Locate the cell with the specified text and output its (X, Y) center coordinate. 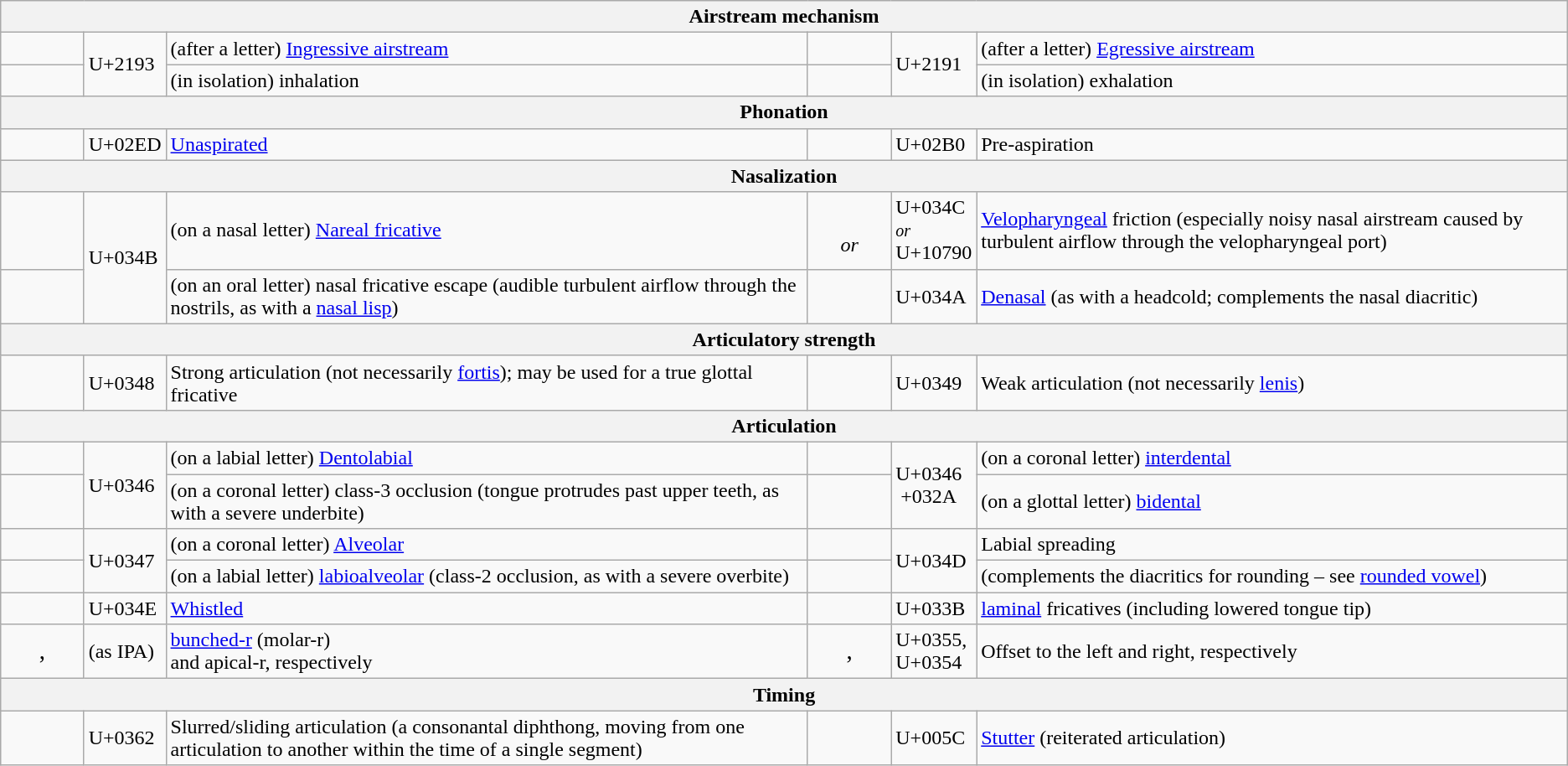
(as IPA) (125, 652)
U+0346 +032A (934, 484)
U+034E (125, 608)
U+2193 (125, 65)
Airstream mechanism (784, 17)
(on a coronal letter) Alveolar (487, 545)
U+0347 (125, 561)
U+033B (934, 608)
(on a glottal letter) bidental (1272, 501)
U+2191 (934, 65)
(after a letter) Egressive airstream (1272, 49)
bunched-r (molar-r) and apical-r, respectively (487, 652)
Articulation (784, 426)
U+034B (125, 258)
Pre-aspiration (1272, 144)
Articulatory strength (784, 339)
U+034D (934, 561)
(in isolation) exhalation (1272, 80)
or (849, 230)
U+0346 (125, 484)
(on a labial letter) Dentolabial (487, 458)
Slurred/sliding articulation (a consonantal diphthong, moving from one articulation to another within the time of a single segment) (487, 738)
U+034C or U+10790 (934, 230)
Nasalization (784, 176)
U+0362 (125, 738)
U+02B0 (934, 144)
(after a letter) Ingressive airstream (487, 49)
Timing (784, 695)
(on an oral letter) nasal fricative escape (audible turbulent airflow through the nostrils, as with a nasal lisp) (487, 297)
Weak articulation (not necessarily lenis) (1272, 382)
(on a coronal letter) interdental (1272, 458)
U+0355,U+0354 (934, 652)
Labial spreading (1272, 545)
Unaspirated (487, 144)
Stutter (reiterated articulation) (1272, 738)
(complements the diacritics for rounding – see rounded vowel) (1272, 577)
Whistled (487, 608)
(on a labial letter) labioalveolar (class-2 occlusion, as with a severe overbite) (487, 577)
(on a coronal letter) class-3 occlusion (tongue protrudes past upper teeth, as with a severe underbite) (487, 501)
U+005C (934, 738)
(in isolation) inhalation (487, 80)
Offset to the left and right, respectively (1272, 652)
Strong articulation (not necessarily fortis); may be used for a true glottal fricative (487, 382)
Velopharyngeal friction (especially noisy nasal airstream caused by turbulent airflow through the velopharyngeal port) (1272, 230)
Phonation (784, 112)
U+0348 (125, 382)
U+0349 (934, 382)
(on a nasal letter) Nareal fricative (487, 230)
laminal fricatives (including lowered tongue tip) (1272, 608)
U+034A (934, 297)
U+02ED (125, 144)
Denasal (as with a headcold; complements the nasal diacritic) (1272, 297)
